Return the (x, y) coordinate for the center point of the cell that contains the specified text.  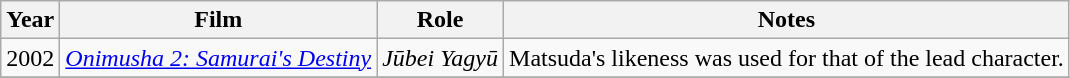
Role (440, 20)
2002 (30, 58)
Notes (787, 20)
Jūbei Yagyū (440, 58)
Year (30, 20)
Onimusha 2: Samurai's Destiny (218, 58)
Film (218, 20)
Matsuda's likeness was used for that of the lead character. (787, 58)
